For the text-containing cell, return its midpoint in [x, y] coordinate format. 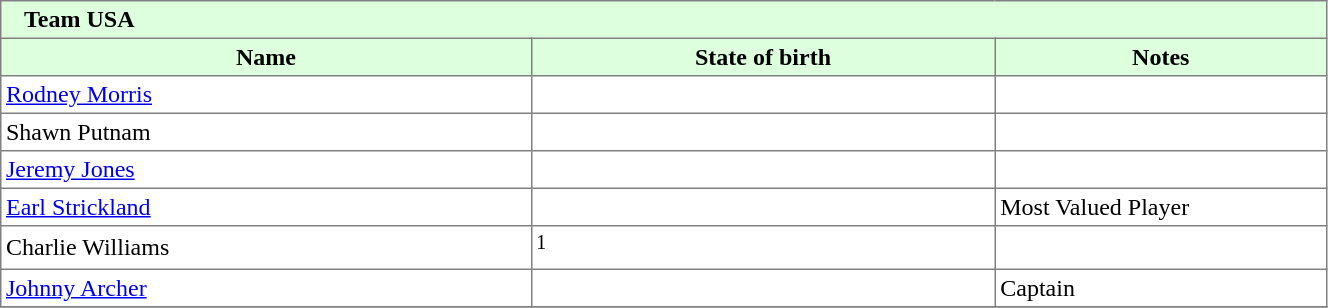
Captain [1160, 289]
Johnny Archer [266, 289]
Notes [1160, 57]
Shawn Putnam [266, 132]
Earl Strickland [266, 207]
Rodney Morris [266, 95]
Most Valued Player [1160, 207]
1 [763, 248]
State of birth [763, 57]
Jeremy Jones [266, 170]
Name [266, 57]
Team USA [664, 20]
Charlie Williams [266, 248]
